Find where the given text appears and provide that cell's center as (x, y) coordinate. 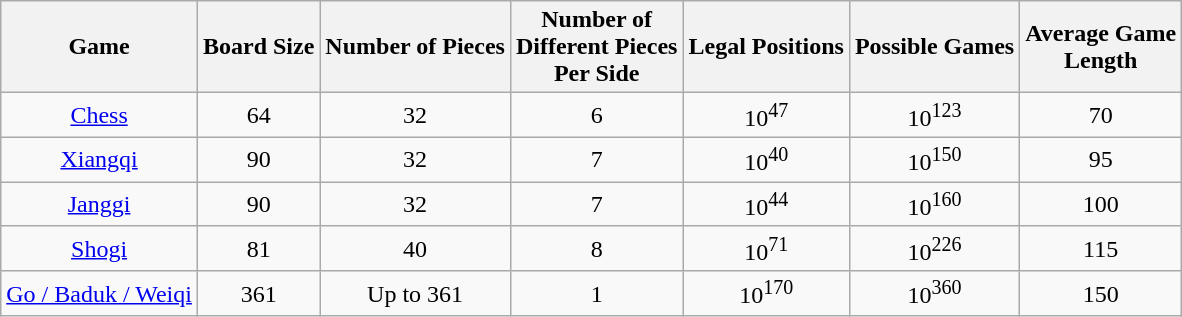
Shogi (100, 248)
Xiangqi (100, 160)
6 (596, 116)
10226 (934, 248)
10123 (934, 116)
10160 (934, 204)
Janggi (100, 204)
Game (100, 47)
Go / Baduk / Weiqi (100, 294)
100 (1101, 204)
1 (596, 294)
Legal Positions (766, 47)
Number ofDifferent PiecesPer Side (596, 47)
Board Size (258, 47)
1040 (766, 160)
Up to 361 (416, 294)
1044 (766, 204)
10360 (934, 294)
10150 (934, 160)
Average GameLength (1101, 47)
95 (1101, 160)
Possible Games (934, 47)
70 (1101, 116)
150 (1101, 294)
64 (258, 116)
1071 (766, 248)
8 (596, 248)
115 (1101, 248)
361 (258, 294)
40 (416, 248)
10170 (766, 294)
1047 (766, 116)
Number of Pieces (416, 47)
81 (258, 248)
Chess (100, 116)
